Identify which cell holds the provided text, then report its (x, y) central coordinate. 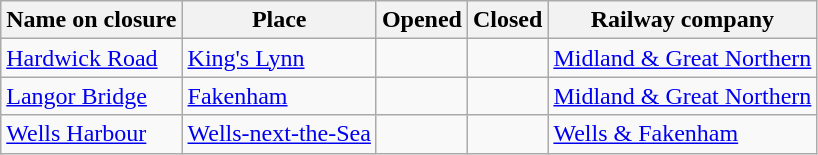
Wells & Fakenham (682, 134)
Wells Harbour (92, 134)
Wells-next-the-Sea (279, 134)
Opened (422, 20)
Fakenham (279, 96)
Hardwick Road (92, 58)
Closed (507, 20)
Place (279, 20)
Railway company (682, 20)
King's Lynn (279, 58)
Langor Bridge (92, 96)
Name on closure (92, 20)
